Provide the [x, y] coordinate of the cell's center where the given text is located.  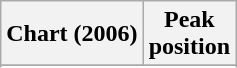
Peak position [189, 34]
Chart (2006) [72, 34]
